Find where the given text appears and provide that cell's center as [X, Y] coordinate. 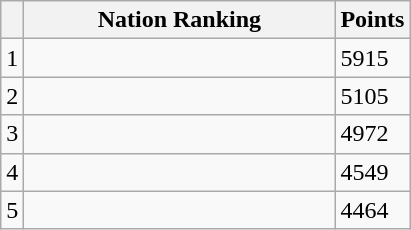
4549 [372, 172]
Points [372, 20]
5915 [372, 58]
5 [12, 210]
4 [12, 172]
3 [12, 134]
5105 [372, 96]
4464 [372, 210]
2 [12, 96]
1 [12, 58]
4972 [372, 134]
Nation Ranking [180, 20]
